Capture the cell that displays the provided text and extract its [x, y] central coordinate. 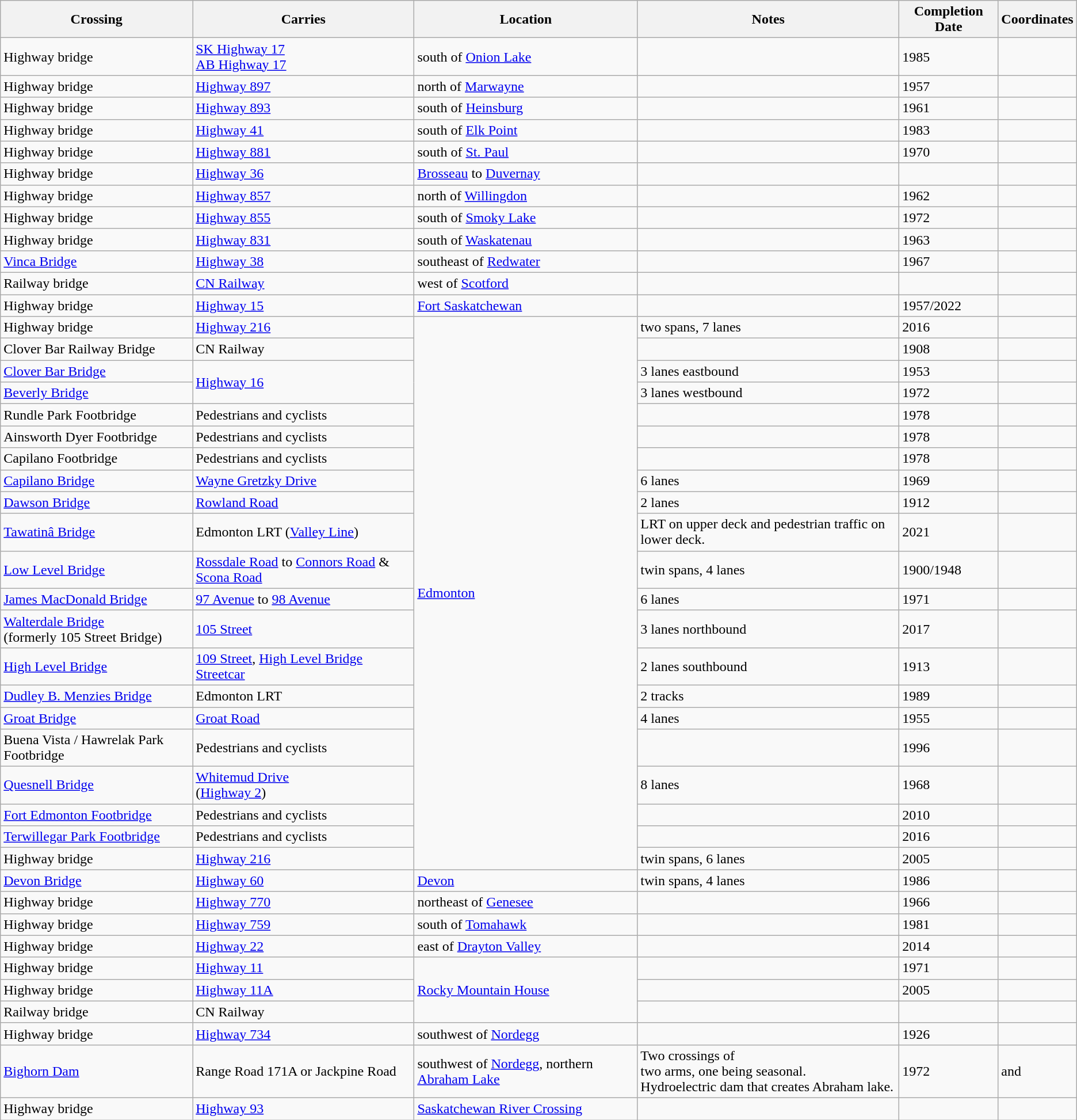
north of Marwayne [526, 86]
south of Elk Point [526, 130]
Carries [304, 20]
1900/1948 [949, 570]
southwest of Nordegg [526, 1034]
2010 [949, 815]
Highway 897 [304, 86]
1962 [949, 196]
Rowland Road [304, 502]
Dawson Bridge [97, 502]
Highway 16 [304, 382]
LRT on upper deck and pedestrian traffic on lower deck. [769, 532]
Devon Bridge [97, 881]
2021 [949, 532]
Highway 60 [304, 881]
Beverly Bridge [97, 393]
Edmonton LRT [304, 696]
2 lanes [769, 502]
Highway 41 [304, 130]
1953 [949, 371]
Highway 893 [304, 108]
1961 [949, 108]
Highway 93 [304, 1108]
109 Street, High Level Bridge Streetcar [304, 666]
Highway 857 [304, 196]
Clover Bar Railway Bridge [97, 349]
Highway 734 [304, 1034]
Quesnell Bridge [97, 785]
1966 [949, 902]
105 Street [304, 628]
2 tracks [769, 696]
Dudley B. Menzies Bridge [97, 696]
Capilano Footbridge [97, 459]
Fort Edmonton Footbridge [97, 815]
Highway 11A [304, 990]
Rossdale Road to Connors Road & Scona Road [304, 570]
Highway 22 [304, 946]
3 lanes northbound [769, 628]
Terwillegar Park Footbridge [97, 837]
Devon [526, 881]
two spans, 7 lanes [769, 327]
2014 [949, 946]
Location [526, 20]
Edmonton [526, 593]
Ainsworth Dyer Footbridge [97, 437]
Tawatinâ Bridge [97, 532]
Highway 759 [304, 924]
Buena Vista / Hawrelak Park Footbridge [97, 748]
Notes [769, 20]
Edmonton LRT (Valley Line) [304, 532]
Coordinates [1037, 20]
Clover Bar Bridge [97, 371]
2017 [949, 628]
Fort Saskatchewan [526, 306]
southwest of Nordegg, northern Abraham Lake [526, 1071]
Highway 855 [304, 218]
Highway 38 [304, 261]
Wayne Gretzky Drive [304, 481]
3 lanes westbound [769, 393]
south of St. Paul [526, 152]
Vinca Bridge [97, 261]
Highway 770 [304, 902]
Two crossings oftwo arms, one being seasonal.Hydroelectric dam that creates Abraham lake. [769, 1071]
1983 [949, 130]
1967 [949, 261]
south of Tomahawk [526, 924]
Highway 15 [304, 306]
Groat Road [304, 718]
1963 [949, 239]
2 lanes southbound [769, 666]
1969 [949, 481]
High Level Bridge [97, 666]
1981 [949, 924]
4 lanes [769, 718]
Groat Bridge [97, 718]
Highway 11 [304, 968]
Saskatchewan River Crossing [526, 1108]
1908 [949, 349]
Brosseau to Duvernay [526, 174]
1913 [949, 666]
Low Level Bridge [97, 570]
1996 [949, 748]
east of Drayton Valley [526, 946]
and [1037, 1071]
97 Avenue to 98 Avenue [304, 599]
1912 [949, 502]
1986 [949, 881]
1955 [949, 718]
west of Scotford [526, 283]
Completion Date [949, 20]
1957 [949, 86]
Highway 881 [304, 152]
James MacDonald Bridge [97, 599]
SK Highway 17AB Highway 17 [304, 56]
Range Road 171A or Jackpine Road [304, 1071]
Highway 36 [304, 174]
1957/2022 [949, 306]
1968 [949, 785]
Walterdale Bridge(formerly 105 Street Bridge) [97, 628]
Bighorn Dam [97, 1071]
Highway 831 [304, 239]
3 lanes eastbound [769, 371]
Whitemud Drive(Highway 2) [304, 785]
southeast of Redwater [526, 261]
Rocky Mountain House [526, 990]
north of Willingdon [526, 196]
1970 [949, 152]
1989 [949, 696]
1926 [949, 1034]
twin spans, 6 lanes [769, 859]
Rundle Park Footbridge [97, 415]
south of Waskatenau [526, 239]
northeast of Genesee [526, 902]
south of Smoky Lake [526, 218]
Crossing [97, 20]
Capilano Bridge [97, 481]
1985 [949, 56]
south of Onion Lake [526, 56]
south of Heinsburg [526, 108]
8 lanes [769, 785]
